Capture the cell that displays the provided text and extract its [X, Y] central coordinate. 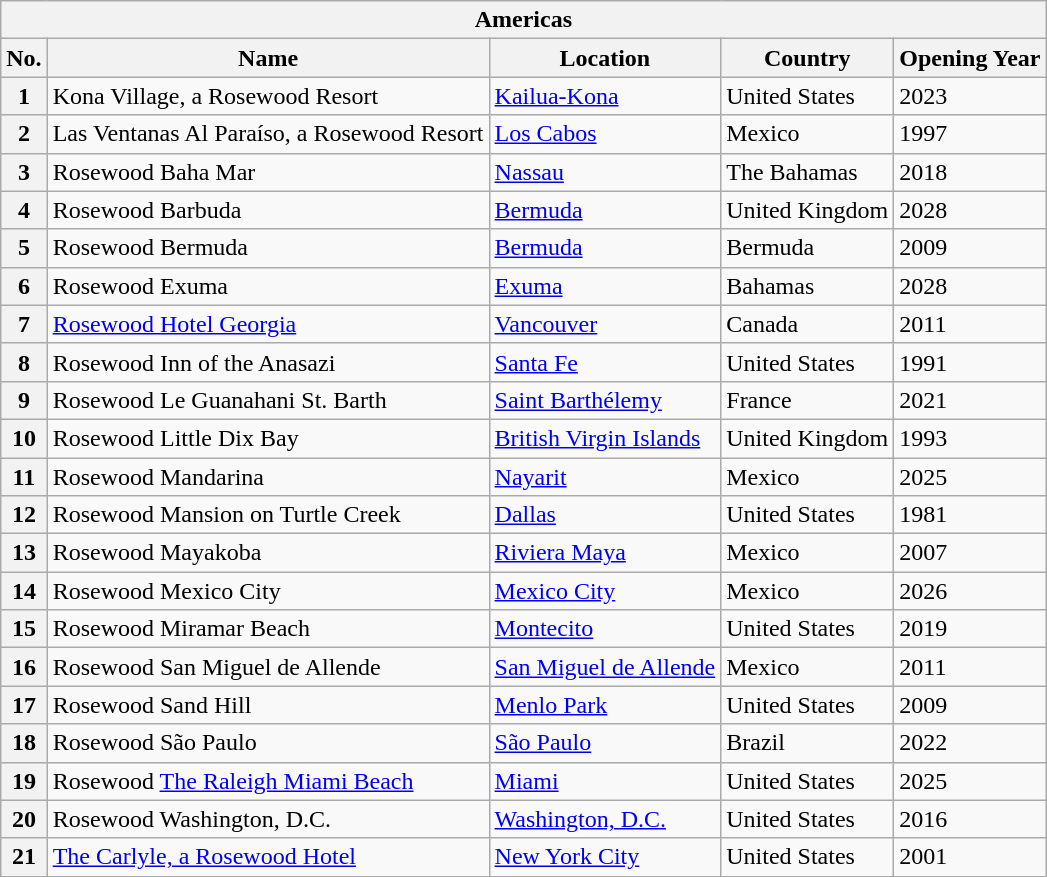
Los Cabos [605, 134]
2026 [970, 591]
British Virgin Islands [605, 438]
9 [24, 400]
14 [24, 591]
Rosewood Hotel Georgia [268, 324]
2019 [970, 629]
Dallas [605, 515]
Rosewood Bermuda [268, 248]
13 [24, 553]
Rosewood Washington, D.C. [268, 819]
12 [24, 515]
Exuma [605, 286]
No. [24, 58]
19 [24, 781]
Saint Barthélemy [605, 400]
Rosewood Barbuda [268, 210]
20 [24, 819]
Vancouver [605, 324]
Las Ventanas Al Paraíso, a Rosewood Resort [268, 134]
7 [24, 324]
Rosewood Le Guanahani St. Barth [268, 400]
Opening Year [970, 58]
2022 [970, 743]
8 [24, 362]
San Miguel de Allende [605, 667]
2016 [970, 819]
6 [24, 286]
Canada [808, 324]
1991 [970, 362]
Rosewood Sand Hill [268, 705]
Mexico City [605, 591]
Americas [524, 20]
Montecito [605, 629]
New York City [605, 857]
Brazil [808, 743]
Rosewood Baha Mar [268, 172]
4 [24, 210]
Rosewood Mexico City [268, 591]
Kailua-Kona [605, 96]
Menlo Park [605, 705]
Nassau [605, 172]
Rosewood San Miguel de Allende [268, 667]
11 [24, 477]
2001 [970, 857]
Rosewood Inn of the Anasazi [268, 362]
The Carlyle, a Rosewood Hotel [268, 857]
2021 [970, 400]
1997 [970, 134]
3 [24, 172]
São Paulo [605, 743]
Nayarit [605, 477]
Rosewood Mayakoba [268, 553]
1 [24, 96]
18 [24, 743]
Riviera Maya [605, 553]
Rosewood São Paulo [268, 743]
1993 [970, 438]
Santa Fe [605, 362]
Rosewood Miramar Beach [268, 629]
5 [24, 248]
10 [24, 438]
Rosewood Exuma [268, 286]
21 [24, 857]
Location [605, 58]
Rosewood Little Dix Bay [268, 438]
16 [24, 667]
15 [24, 629]
Bahamas [808, 286]
Miami [605, 781]
France [808, 400]
2018 [970, 172]
Country [808, 58]
2 [24, 134]
The Bahamas [808, 172]
Washington, D.C. [605, 819]
17 [24, 705]
2023 [970, 96]
2007 [970, 553]
Rosewood Mandarina [268, 477]
Kona Village, a Rosewood Resort [268, 96]
1981 [970, 515]
Name [268, 58]
Rosewood Mansion on Turtle Creek [268, 515]
Rosewood The Raleigh Miami Beach [268, 781]
